Locate the cell with the specified text and output its (X, Y) center coordinate. 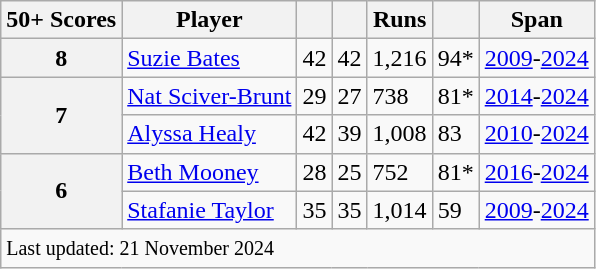
Runs (400, 20)
Stafanie Taylor (210, 210)
1,014 (400, 210)
27 (350, 96)
2014-2024 (536, 96)
59 (456, 210)
7 (62, 115)
2016-2024 (536, 172)
Player (210, 20)
2010-2024 (536, 134)
Suzie Bates (210, 58)
25 (350, 172)
Last updated: 21 November 2024 (298, 248)
Nat Sciver-Brunt (210, 96)
738 (400, 96)
Alyssa Healy (210, 134)
39 (350, 134)
83 (456, 134)
Beth Mooney (210, 172)
94* (456, 58)
1,216 (400, 58)
29 (314, 96)
28 (314, 172)
Span (536, 20)
1,008 (400, 134)
8 (62, 58)
752 (400, 172)
6 (62, 191)
50+ Scores (62, 20)
